Return (X, Y) of the center of cell containing provided text 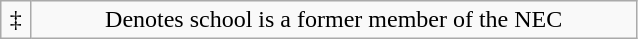
Denotes school is a former member of the NEC (334, 20)
‡ (16, 20)
